Return the [X, Y] coordinate for the center point of the cell that contains the specified text.  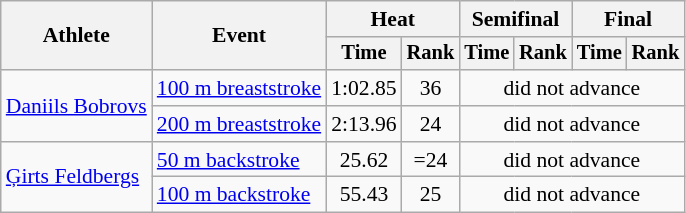
50 m backstroke [239, 160]
25.62 [364, 160]
25 [431, 195]
Heat [392, 19]
24 [431, 124]
2:13.96 [364, 124]
100 m backstroke [239, 195]
Final [628, 19]
36 [431, 88]
Athlete [76, 36]
Event [239, 36]
1:02.85 [364, 88]
Ģirts Feldbergs [76, 178]
55.43 [364, 195]
100 m breaststroke [239, 88]
Daniils Bobrovs [76, 106]
Semifinal [515, 19]
200 m breaststroke [239, 124]
=24 [431, 160]
